Determine the (x, y) coordinate at the center of the cell enclosing the given text.  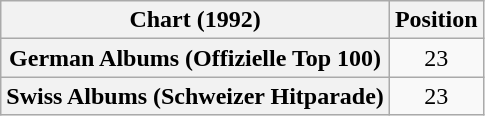
German Albums (Offizielle Top 100) (196, 58)
Swiss Albums (Schweizer Hitparade) (196, 96)
Chart (1992) (196, 20)
Position (436, 20)
